Identify which cell holds the provided text, then report its [x, y] central coordinate. 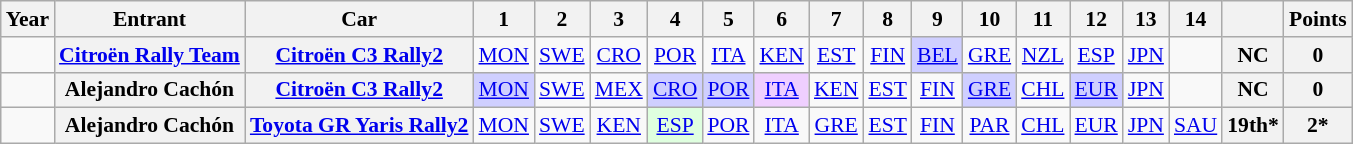
8 [888, 19]
PAR [990, 126]
10 [990, 19]
6 [781, 19]
4 [676, 19]
BEL [938, 55]
Toyota GR Yaris Rally2 [360, 126]
NZL [1042, 55]
11 [1042, 19]
14 [1196, 19]
Entrant [150, 19]
9 [938, 19]
MEX [619, 90]
3 [619, 19]
5 [728, 19]
2 [562, 19]
Points [1318, 19]
SAU [1196, 126]
1 [504, 19]
2* [1318, 126]
13 [1146, 19]
7 [836, 19]
Year [28, 19]
12 [1096, 19]
19th* [1253, 126]
Citroën Rally Team [150, 55]
Car [360, 19]
